Detect which cell encompasses the target text, then output its [X, Y] center coordinate. 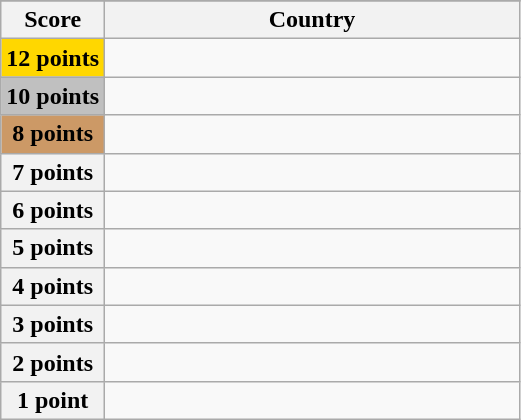
7 points [53, 172]
5 points [53, 248]
8 points [53, 134]
1 point [53, 400]
10 points [53, 96]
3 points [53, 324]
2 points [53, 362]
Country [312, 20]
Score [53, 20]
12 points [53, 58]
6 points [53, 210]
4 points [53, 286]
